Search for the cell housing the specified text and yield its [X, Y] center coordinate. 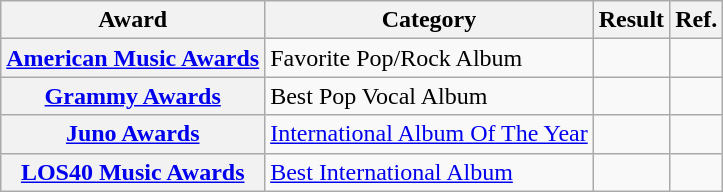
LOS40 Music Awards [133, 172]
Best International Album [430, 172]
Ref. [696, 20]
Best Pop Vocal Album [430, 96]
Grammy Awards [133, 96]
Result [631, 20]
Juno Awards [133, 134]
American Music Awards [133, 58]
Award [133, 20]
International Album Of The Year [430, 134]
Category [430, 20]
Favorite Pop/Rock Album [430, 58]
